Return [X, Y] of the center of cell containing provided text 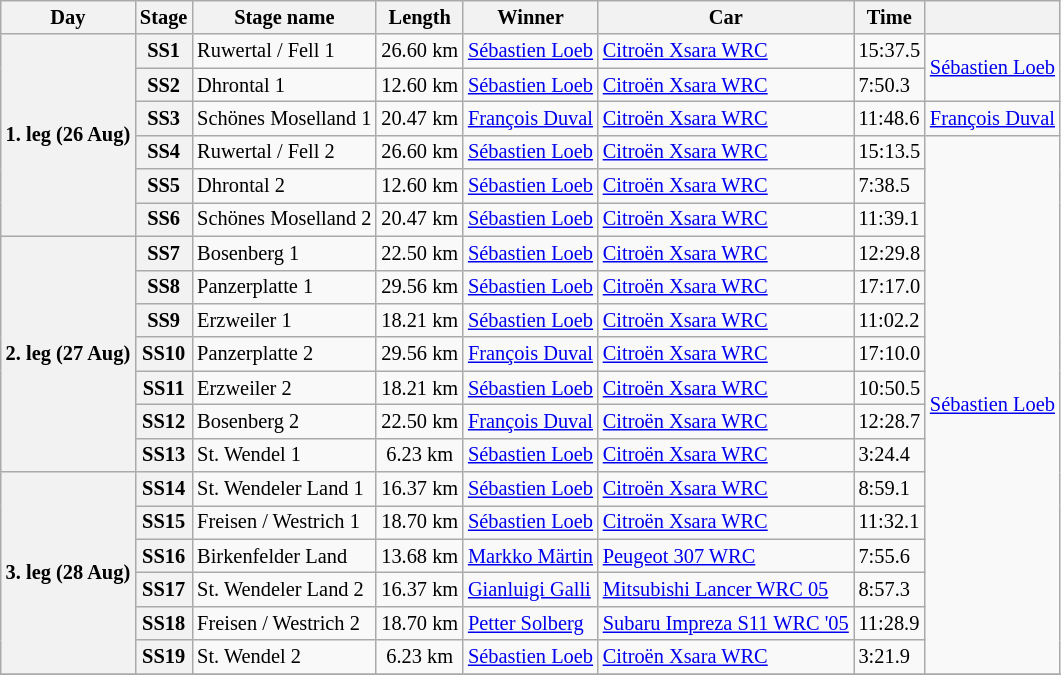
SS17 [164, 589]
SS7 [164, 253]
Time [890, 17]
Stage [164, 17]
SS4 [164, 152]
12:29.8 [890, 253]
3:21.9 [890, 657]
7:55.6 [890, 556]
Winner [530, 17]
Bosenberg 2 [284, 421]
Freisen / Westrich 2 [284, 623]
SS15 [164, 522]
7:50.3 [890, 85]
12:28.7 [890, 421]
Freisen / Westrich 1 [284, 522]
SS13 [164, 455]
7:38.5 [890, 186]
St. Wendel 2 [284, 657]
Panzerplatte 2 [284, 354]
Erzweiler 2 [284, 388]
17:10.0 [890, 354]
2. leg (27 Aug) [68, 354]
SS8 [164, 287]
SS6 [164, 219]
Birkenfelder Land [284, 556]
St. Wendel 1 [284, 455]
11:32.1 [890, 522]
Car [726, 17]
SS2 [164, 85]
Subaru Impreza S11 WRC '05 [726, 623]
10:50.5 [890, 388]
SS3 [164, 118]
Bosenberg 1 [284, 253]
Mitsubishi Lancer WRC 05 [726, 589]
3:24.4 [890, 455]
SS5 [164, 186]
St. Wendeler Land 2 [284, 589]
Panzerplatte 1 [284, 287]
St. Wendeler Land 1 [284, 489]
Length [420, 17]
Schönes Moselland 2 [284, 219]
13.68 km [420, 556]
11:02.2 [890, 320]
8:59.1 [890, 489]
Dhrontal 2 [284, 186]
8:57.3 [890, 589]
Stage name [284, 17]
Schönes Moselland 1 [284, 118]
SS1 [164, 51]
Gianluigi Galli [530, 589]
11:28.9 [890, 623]
3. leg (28 Aug) [68, 573]
15:13.5 [890, 152]
SS14 [164, 489]
SS11 [164, 388]
15:37.5 [890, 51]
Day [68, 17]
Markko Märtin [530, 556]
1. leg (26 Aug) [68, 135]
Dhrontal 1 [284, 85]
SS12 [164, 421]
SS16 [164, 556]
17:17.0 [890, 287]
Peugeot 307 WRC [726, 556]
SS9 [164, 320]
11:39.1 [890, 219]
Ruwertal / Fell 2 [284, 152]
SS19 [164, 657]
Petter Solberg [530, 623]
SS10 [164, 354]
SS18 [164, 623]
11:48.6 [890, 118]
Erzweiler 1 [284, 320]
Ruwertal / Fell 1 [284, 51]
